From the cell containing the given text, extract its center point as [X, Y] coordinate. 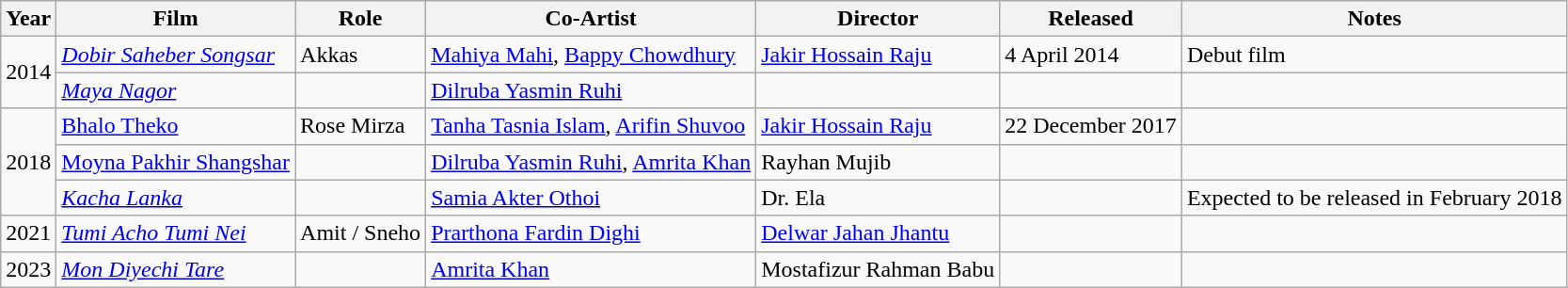
Dr. Ela [879, 198]
2018 [28, 162]
Delwar Jahan Jhantu [879, 233]
Rose Mirza [361, 126]
4 April 2014 [1091, 55]
Expected to be released in February 2018 [1374, 198]
Mostafizur Rahman Babu [879, 269]
Dilruba Yasmin Ruhi, Amrita Khan [591, 162]
2021 [28, 233]
Kacha Lanka [176, 198]
Director [879, 19]
Co-Artist [591, 19]
Dobir Saheber Songsar [176, 55]
Year [28, 19]
Tanha Tasnia Islam, Arifin Shuvoo [591, 126]
Role [361, 19]
2014 [28, 72]
Samia Akter Othoi [591, 198]
Mahiya Mahi, Bappy Chowdhury [591, 55]
Mon Diyechi Tare [176, 269]
Rayhan Mujib [879, 162]
2023 [28, 269]
Amit / Sneho [361, 233]
Bhalo Theko [176, 126]
Maya Nagor [176, 90]
Dilruba Yasmin Ruhi [591, 90]
Tumi Acho Tumi Nei [176, 233]
Debut film [1374, 55]
Film [176, 19]
Amrita Khan [591, 269]
Moyna Pakhir Shangshar [176, 162]
Prarthona Fardin Dighi [591, 233]
Akkas [361, 55]
Notes [1374, 19]
22 December 2017 [1091, 126]
Released [1091, 19]
